Pinpoint the cell where the given text exists, returning its (x, y) midpoint coordinate. 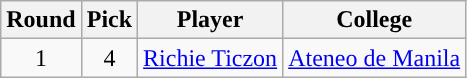
4 (109, 58)
Pick (109, 20)
Ateneo de Manila (374, 58)
Richie Ticzon (210, 58)
1 (41, 58)
Round (41, 20)
Player (210, 20)
College (374, 20)
